For the text-containing cell, return its midpoint in (x, y) coordinate format. 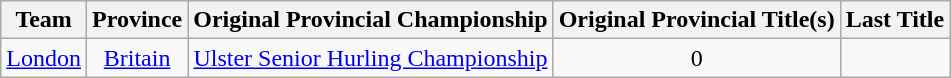
Original Provincial Title(s) (696, 20)
Ulster Senior Hurling Championship (370, 58)
Last Title (895, 20)
London (44, 58)
Team (44, 20)
Original Provincial Championship (370, 20)
Province (136, 20)
Britain (136, 58)
0 (696, 58)
